From the cell containing the given text, extract its center point as [X, Y] coordinate. 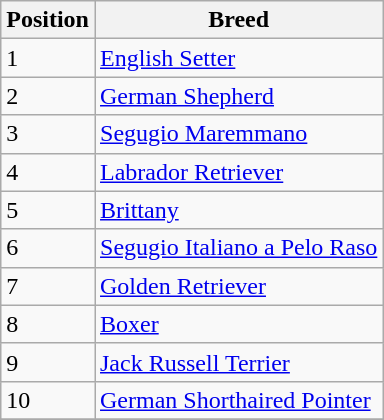
Golden Retriever [238, 286]
9 [48, 362]
3 [48, 134]
Brittany [238, 210]
Breed [238, 20]
German Shepherd [238, 96]
5 [48, 210]
Segugio Italiano a Pelo Raso [238, 248]
English Setter [238, 58]
10 [48, 400]
Labrador Retriever [238, 172]
8 [48, 324]
Boxer [238, 324]
4 [48, 172]
7 [48, 286]
Position [48, 20]
2 [48, 96]
German Shorthaired Pointer [238, 400]
Jack Russell Terrier [238, 362]
Segugio Maremmano [238, 134]
1 [48, 58]
6 [48, 248]
